From the cell containing the given text, extract its center point as (x, y) coordinate. 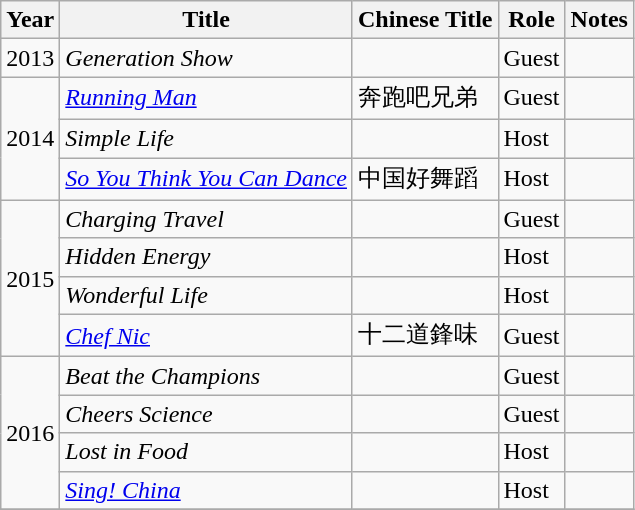
2013 (30, 58)
Sing! China (206, 490)
Simple Life (206, 138)
中国好舞蹈 (425, 180)
2015 (30, 278)
Lost in Food (206, 452)
Title (206, 20)
Role (532, 20)
2014 (30, 138)
Hidden Energy (206, 257)
十二道鋒味 (425, 336)
Cheers Science (206, 414)
So You Think You Can Dance (206, 180)
2016 (30, 433)
奔跑吧兄弟 (425, 98)
Beat the Champions (206, 376)
Year (30, 20)
Chinese Title (425, 20)
Generation Show (206, 58)
Charging Travel (206, 219)
Notes (599, 20)
Running Man (206, 98)
Wonderful Life (206, 295)
Chef Nic (206, 336)
